Return [X, Y] of the center of cell containing provided text 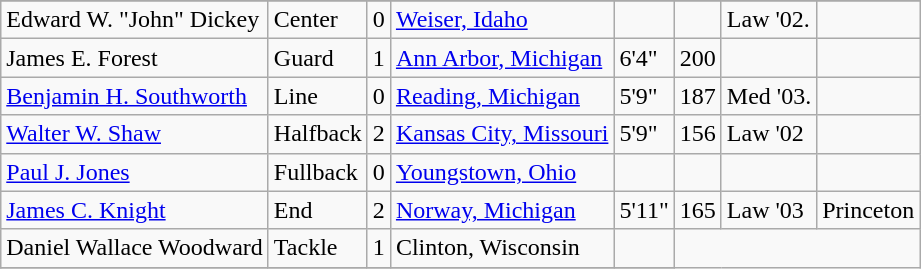
Guard [318, 58]
Law '02 [768, 134]
Norway, Michigan [502, 210]
200 [698, 58]
Fullback [318, 172]
Walter W. Shaw [135, 134]
Line [318, 96]
Youngstown, Ohio [502, 172]
Center [318, 20]
Clinton, Wisconsin [502, 248]
Edward W. "John" Dickey [135, 20]
Law '02. [768, 20]
156 [698, 134]
Weiser, Idaho [502, 20]
5'11" [644, 210]
165 [698, 210]
End [318, 210]
Kansas City, Missouri [502, 134]
Tackle [318, 248]
Reading, Michigan [502, 96]
Princeton [868, 210]
James C. Knight [135, 210]
Paul J. Jones [135, 172]
Med '03. [768, 96]
Benjamin H. Southworth [135, 96]
Law '03 [768, 210]
Daniel Wallace Woodward [135, 248]
James E. Forest [135, 58]
Ann Arbor, Michigan [502, 58]
187 [698, 96]
Halfback [318, 134]
6'4" [644, 58]
